Determine the (x, y) coordinate at the center of the cell enclosing the given text.  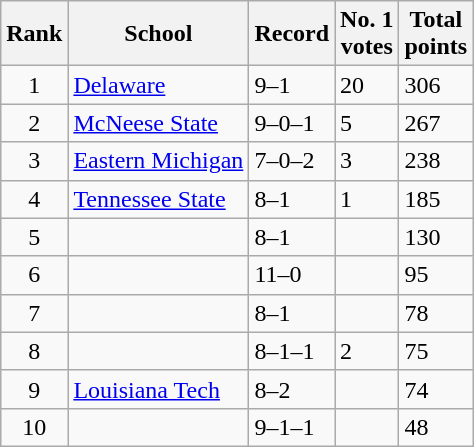
306 (436, 85)
78 (436, 313)
75 (436, 351)
48 (436, 427)
8 (34, 351)
Delaware (158, 85)
130 (436, 237)
Rank (34, 34)
7–0–2 (292, 161)
20 (367, 85)
No. 1votes (367, 34)
10 (34, 427)
9–0–1 (292, 123)
9 (34, 389)
6 (34, 275)
74 (436, 389)
Record (292, 34)
7 (34, 313)
185 (436, 199)
Totalpoints (436, 34)
11–0 (292, 275)
238 (436, 161)
Eastern Michigan (158, 161)
McNeese State (158, 123)
Tennessee State (158, 199)
4 (34, 199)
267 (436, 123)
8–1–1 (292, 351)
9–1–1 (292, 427)
Louisiana Tech (158, 389)
9–1 (292, 85)
8–2 (292, 389)
95 (436, 275)
School (158, 34)
